Pinpoint the cell where the given text exists, returning its (X, Y) midpoint coordinate. 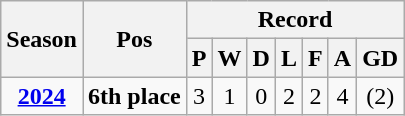
F (316, 58)
6th place (134, 96)
2024 (42, 96)
3 (199, 96)
(2) (380, 96)
W (230, 58)
Season (42, 39)
Record (294, 20)
0 (261, 96)
Pos (134, 39)
A (342, 58)
D (261, 58)
P (199, 58)
GD (380, 58)
1 (230, 96)
4 (342, 96)
L (288, 58)
